Extract the (x, y) coordinate from the center of the cell holding the provided text.  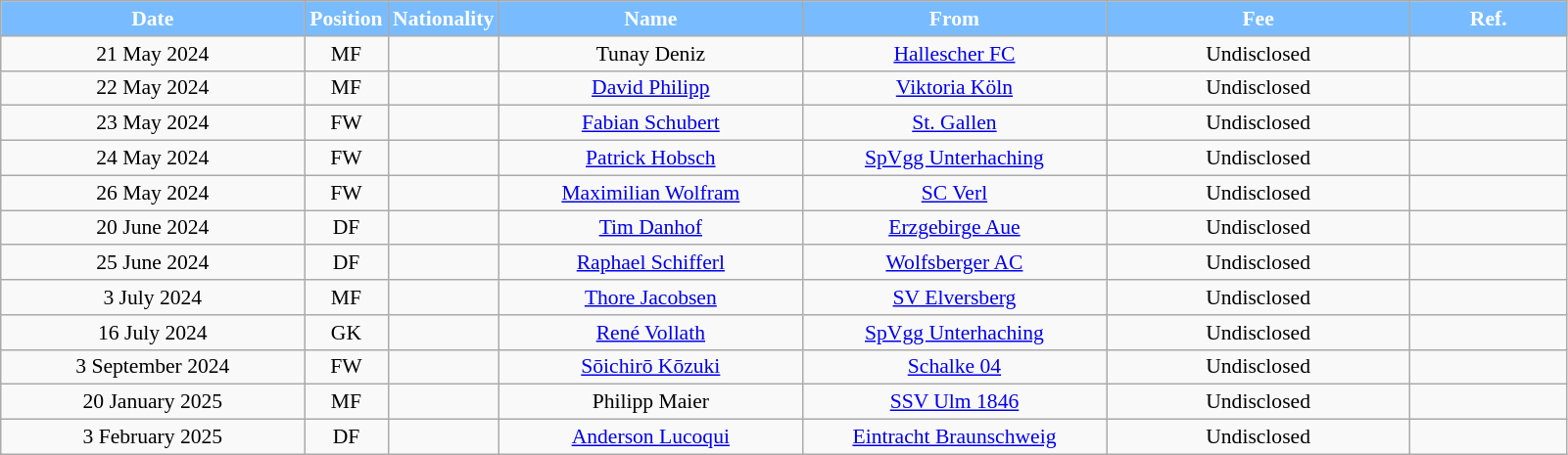
Sōichirō Kōzuki (650, 367)
Eintracht Braunschweig (954, 437)
3 February 2025 (153, 437)
SC Verl (954, 193)
Date (153, 19)
Patrick Hobsch (650, 159)
3 July 2024 (153, 297)
Schalke 04 (954, 367)
René Vollath (650, 333)
Viktoria Köln (954, 88)
David Philipp (650, 88)
Raphael Schifferl (650, 263)
24 May 2024 (153, 159)
21 May 2024 (153, 54)
16 July 2024 (153, 333)
22 May 2024 (153, 88)
SV Elversberg (954, 297)
3 September 2024 (153, 367)
20 June 2024 (153, 228)
25 June 2024 (153, 263)
Hallescher FC (954, 54)
Position (347, 19)
Nationality (443, 19)
Maximilian Wolfram (650, 193)
Anderson Lucoqui (650, 437)
23 May 2024 (153, 123)
Erzgebirge Aue (954, 228)
Thore Jacobsen (650, 297)
Fee (1259, 19)
Tim Danhof (650, 228)
Wolfsberger AC (954, 263)
20 January 2025 (153, 402)
St. Gallen (954, 123)
26 May 2024 (153, 193)
Fabian Schubert (650, 123)
SSV Ulm 1846 (954, 402)
From (954, 19)
GK (347, 333)
Tunay Deniz (650, 54)
Philipp Maier (650, 402)
Name (650, 19)
Ref. (1489, 19)
